Provide the [X, Y] coordinate of the cell's center where the given text is located.  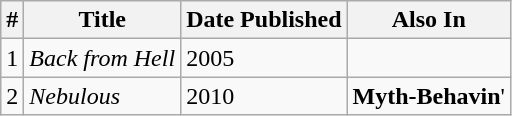
2 [12, 96]
Also In [428, 20]
Date Published [264, 20]
2010 [264, 96]
Title [102, 20]
Back from Hell [102, 58]
Nebulous [102, 96]
Myth-Behavin' [428, 96]
# [12, 20]
2005 [264, 58]
1 [12, 58]
